Find where the given text appears and provide that cell's center as [x, y] coordinate. 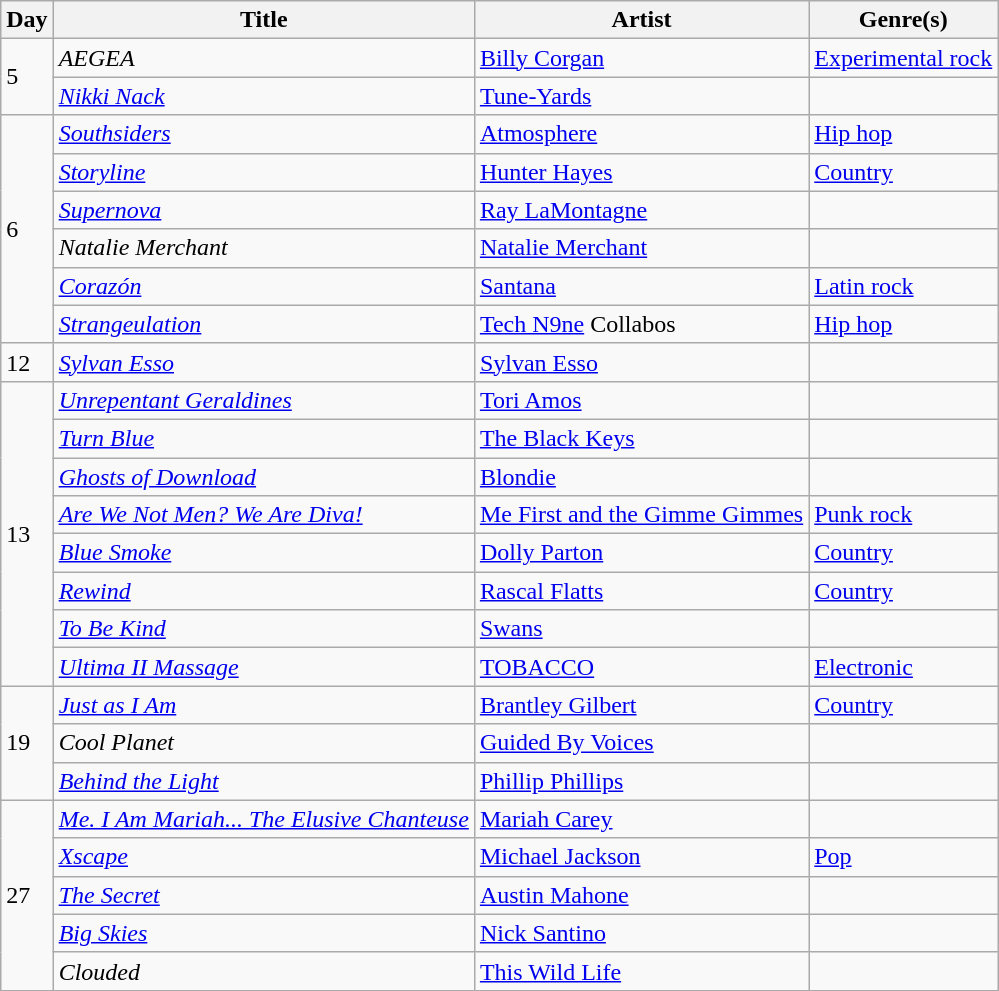
Punk rock [904, 515]
This Wild Life [641, 971]
Ray LaMontagne [641, 210]
Billy Corgan [641, 58]
Dolly Parton [641, 553]
The Secret [264, 895]
Me First and the Gimme Gimmes [641, 515]
27 [27, 895]
Unrepentant Geraldines [264, 400]
12 [27, 362]
Hunter Hayes [641, 172]
Clouded [264, 971]
Me. I Am Mariah... The Elusive Chanteuse [264, 819]
Ghosts of Download [264, 477]
Michael Jackson [641, 857]
To Be Kind [264, 629]
Rewind [264, 591]
TOBACCO [641, 667]
13 [27, 533]
19 [27, 743]
Behind the Light [264, 781]
Blue Smoke [264, 553]
Strangeulation [264, 324]
Mariah Carey [641, 819]
Tech N9ne Collabos [641, 324]
Big Skies [264, 933]
Swans [641, 629]
Storyline [264, 172]
The Black Keys [641, 438]
Latin rock [904, 286]
Pop [904, 857]
Ultima II Massage [264, 667]
5 [27, 77]
Turn Blue [264, 438]
Corazón [264, 286]
Cool Planet [264, 743]
Just as I Am [264, 705]
Brantley Gilbert [641, 705]
Phillip Phillips [641, 781]
Tori Amos [641, 400]
Electronic [904, 667]
Title [264, 20]
Supernova [264, 210]
Nick Santino [641, 933]
Genre(s) [904, 20]
Day [27, 20]
Southsiders [264, 134]
Santana [641, 286]
Are We Not Men? We Are Diva! [264, 515]
Tune-Yards [641, 96]
Austin Mahone [641, 895]
Artist [641, 20]
Atmosphere [641, 134]
Experimental rock [904, 58]
AEGEA [264, 58]
Rascal Flatts [641, 591]
Guided By Voices [641, 743]
Xscape [264, 857]
6 [27, 229]
Nikki Nack [264, 96]
Blondie [641, 477]
